Determine the [x, y] coordinate at the center of the cell enclosing the given text.  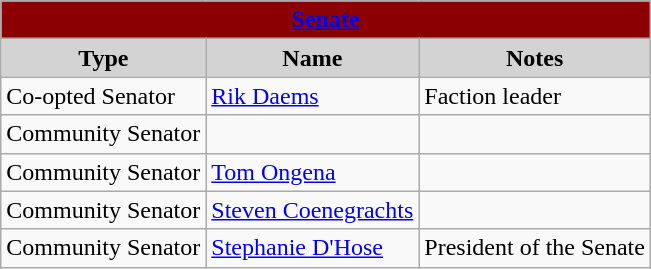
Name [312, 58]
Senate [326, 20]
Faction leader [535, 96]
Rik Daems [312, 96]
Notes [535, 58]
Type [104, 58]
Steven Coenegrachts [312, 210]
Tom Ongena [312, 172]
Co-opted Senator [104, 96]
President of the Senate [535, 248]
Stephanie D'Hose [312, 248]
